Return (X, Y) of the center of cell containing provided text 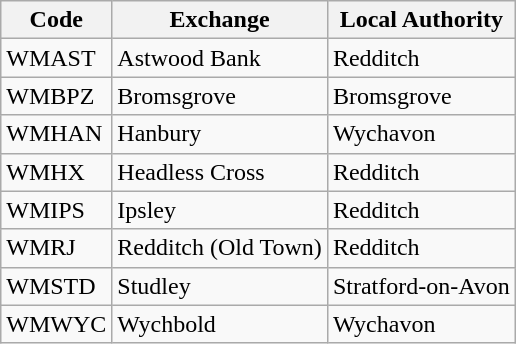
Studley (220, 286)
Wychbold (220, 324)
Local Authority (421, 20)
WMWYC (56, 324)
WMHAN (56, 134)
Ipsley (220, 210)
Redditch (Old Town) (220, 248)
Code (56, 20)
WMRJ (56, 248)
Hanbury (220, 134)
Astwood Bank (220, 58)
Headless Cross (220, 172)
WMIPS (56, 210)
WMSTD (56, 286)
WMHX (56, 172)
WMAST (56, 58)
Exchange (220, 20)
WMBPZ (56, 96)
Stratford-on-Avon (421, 286)
